From the cell containing the given text, extract its center point as [X, Y] coordinate. 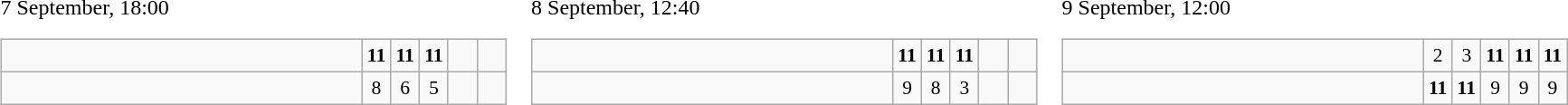
6 [405, 88]
2 [1438, 56]
5 [434, 88]
